Return the (X, Y) coordinate for the center point of the cell that contains the specified text.  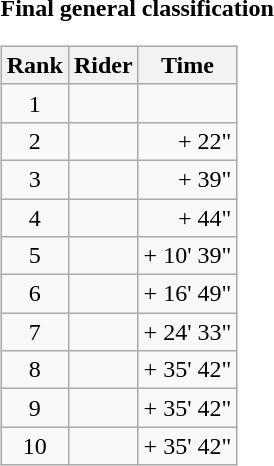
Rider (103, 65)
10 (34, 446)
8 (34, 370)
+ 22" (188, 141)
+ 10' 39" (188, 256)
6 (34, 294)
Rank (34, 65)
1 (34, 103)
2 (34, 141)
3 (34, 179)
9 (34, 408)
Time (188, 65)
4 (34, 217)
7 (34, 332)
+ 39" (188, 179)
+ 24' 33" (188, 332)
+ 16' 49" (188, 294)
5 (34, 256)
+ 44" (188, 217)
